Return [X, Y] of the center of cell containing provided text 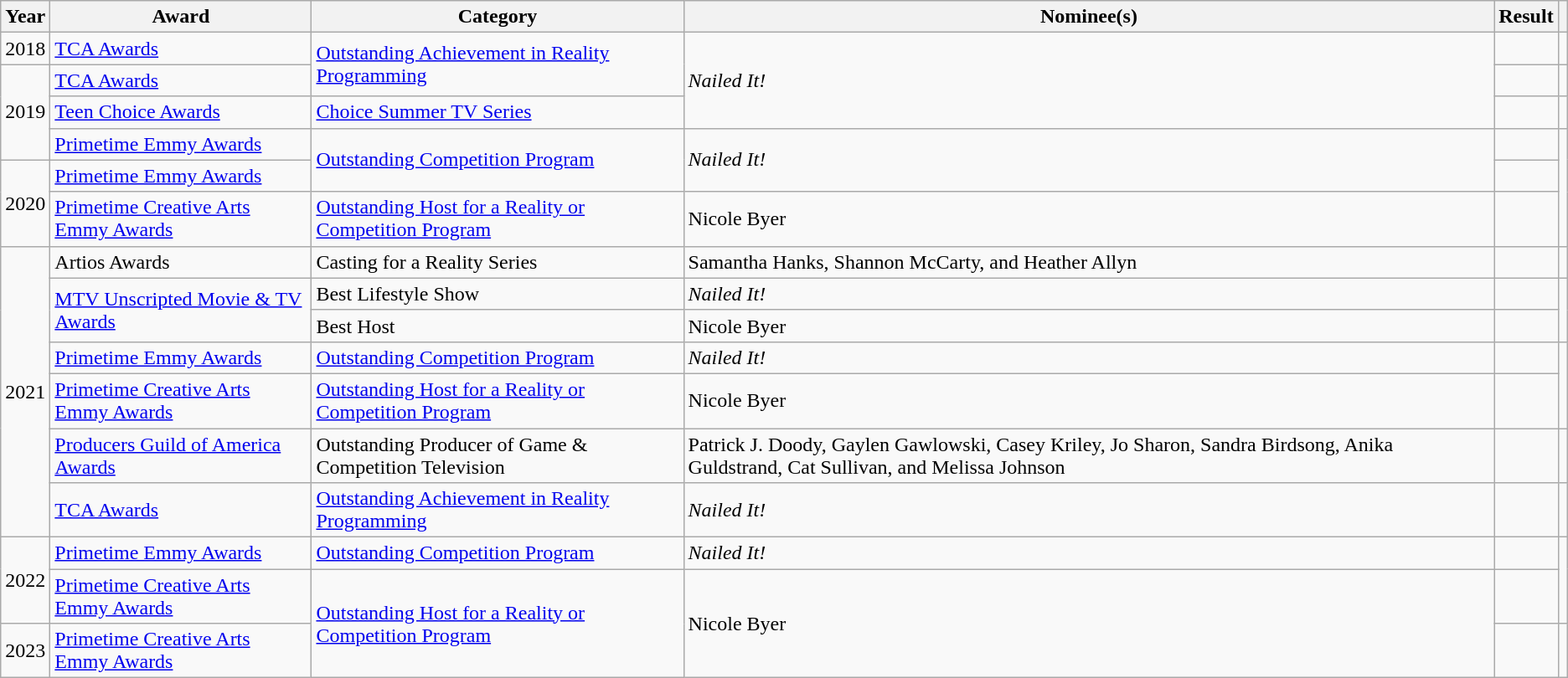
Year [25, 17]
Outstanding Producer of Game & Competition Television [498, 455]
2018 [25, 49]
Artios Awards [181, 262]
Teen Choice Awards [181, 112]
Category [498, 17]
2022 [25, 581]
2023 [25, 651]
2020 [25, 203]
MTV Unscripted Movie & TV Awards [181, 310]
Casting for a Reality Series [498, 262]
Patrick J. Doody, Gaylen Gawlowski, Casey Kriley, Jo Sharon, Sandra Birdsong, Anika Guldstrand, Cat Sullivan, and Melissa Johnson [1089, 455]
Nominee(s) [1089, 17]
2019 [25, 112]
Producers Guild of America Awards [181, 455]
Best Host [498, 326]
Best Lifestyle Show [498, 294]
Samantha Hanks, Shannon McCarty, and Heather Allyn [1089, 262]
2021 [25, 392]
Result [1526, 17]
Award [181, 17]
Choice Summer TV Series [498, 112]
